Find where the given text appears and provide that cell's center as (X, Y) coordinate. 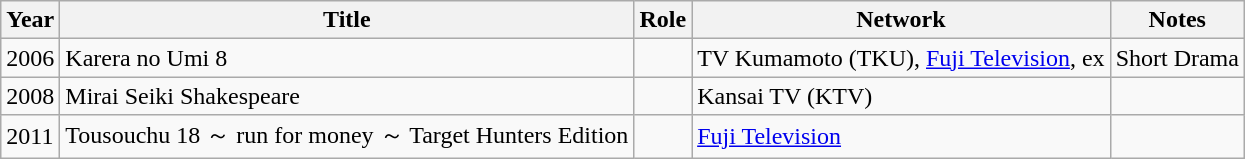
Mirai Seiki Shakespeare (347, 96)
Year (30, 20)
Role (663, 20)
Network (901, 20)
TV Kumamoto (TKU), Fuji Television, ex (901, 58)
Short Drama (1177, 58)
Kansai TV (KTV) (901, 96)
2011 (30, 136)
2006 (30, 58)
Notes (1177, 20)
2008 (30, 96)
Fuji Television (901, 136)
Title (347, 20)
Karera no Umi 8 (347, 58)
Tousouchu 18 ～ run for money ～ Target Hunters Edition (347, 136)
